Output the (x, y) coordinate of the center of the cell containing the given text.  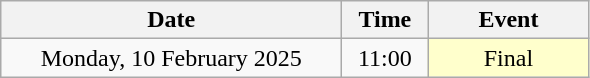
11:00 (385, 58)
Event (508, 20)
Date (172, 20)
Time (385, 20)
Final (508, 58)
Monday, 10 February 2025 (172, 58)
